Extract the (X, Y) coordinate from the center of the cell holding the provided text.  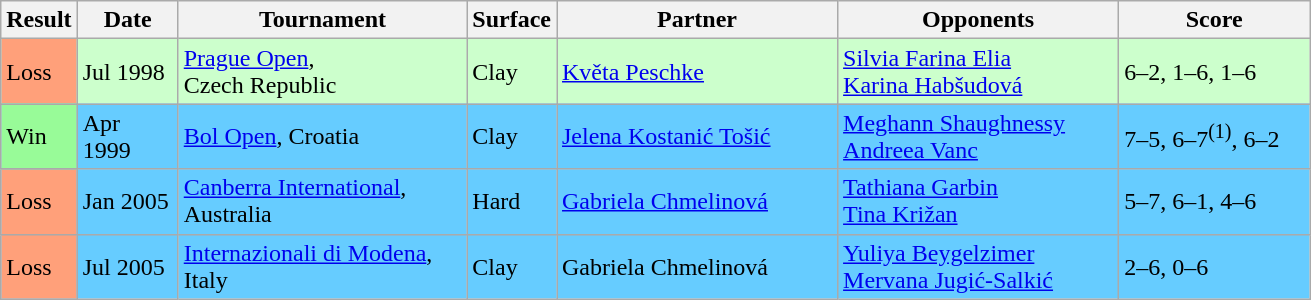
Tournament (322, 20)
Score (1214, 20)
Canberra International, Australia (322, 202)
Bol Open, Croatia (322, 136)
Partner (696, 20)
Surface (512, 20)
Meghann Shaughnessy Andreea Vanc (978, 136)
Win (39, 136)
6–2, 1–6, 1–6 (1214, 72)
Hard (512, 202)
Internazionali di Modena, Italy (322, 266)
Jul 2005 (128, 266)
Prague Open, Czech Republic (322, 72)
5–7, 6–1, 4–6 (1214, 202)
Yuliya Beygelzimer Mervana Jugić-Salkić (978, 266)
Apr 1999 (128, 136)
7–5, 6–7(1), 6–2 (1214, 136)
Result (39, 20)
Jul 1998 (128, 72)
Jan 2005 (128, 202)
Tathiana Garbin Tina Križan (978, 202)
Date (128, 20)
Opponents (978, 20)
Jelena Kostanić Tošić (696, 136)
Silvia Farina Elia Karina Habšudová (978, 72)
Květa Peschke (696, 72)
2–6, 0–6 (1214, 266)
